From the cell containing the given text, extract its center point as [x, y] coordinate. 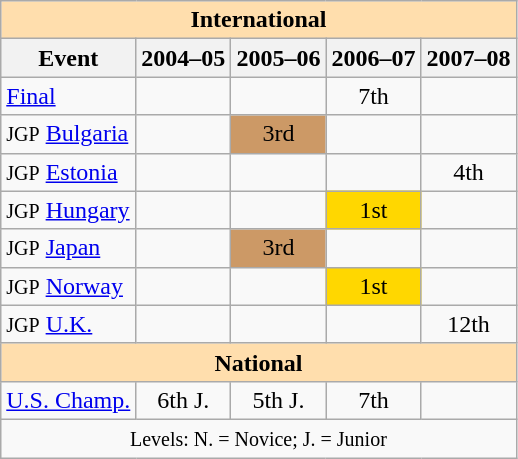
5th J. [278, 400]
6th J. [184, 400]
U.S. Champ. [68, 400]
JGP Estonia [68, 172]
JGP Norway [68, 286]
National [258, 362]
JGP Japan [68, 248]
JGP Hungary [68, 210]
2006–07 [374, 58]
Final [68, 96]
Event [68, 58]
Levels: N. = Novice; J. = Junior [258, 438]
International [258, 20]
JGP Bulgaria [68, 134]
2007–08 [468, 58]
4th [468, 172]
2004–05 [184, 58]
12th [468, 324]
2005–06 [278, 58]
JGP U.K. [68, 324]
